Capture the cell that displays the provided text and extract its (x, y) central coordinate. 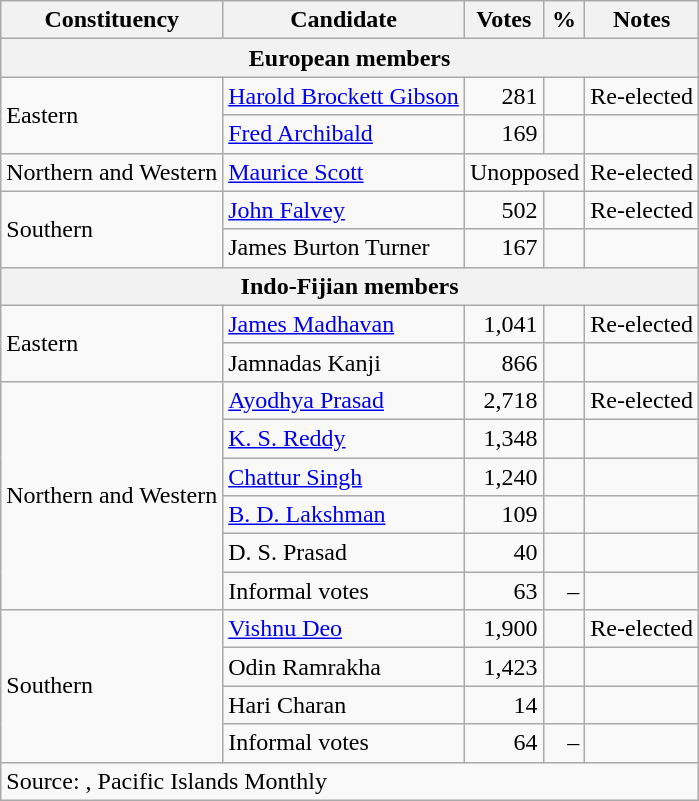
169 (504, 134)
James Madhavan (344, 324)
281 (504, 96)
1,900 (504, 629)
Source: , Pacific Islands Monthly (350, 781)
Notes (642, 20)
1,348 (504, 438)
502 (504, 210)
Indo-Fijian members (350, 286)
2,718 (504, 400)
Votes (504, 20)
Harold Brockett Gibson (344, 96)
Jamnadas Kanji (344, 362)
1,041 (504, 324)
Fred Archibald (344, 134)
14 (504, 705)
Maurice Scott (344, 172)
James Burton Turner (344, 248)
Chattur Singh (344, 477)
40 (504, 553)
1,240 (504, 477)
1,423 (504, 667)
K. S. Reddy (344, 438)
John Falvey (344, 210)
% (564, 20)
Hari Charan (344, 705)
167 (504, 248)
866 (504, 362)
64 (504, 743)
B. D. Lakshman (344, 515)
D. S. Prasad (344, 553)
Odin Ramrakha (344, 667)
109 (504, 515)
Unopposed (524, 172)
Vishnu Deo (344, 629)
Constituency (112, 20)
63 (504, 591)
European members (350, 58)
Ayodhya Prasad (344, 400)
Candidate (344, 20)
